Scan for the cell matching the given text and deliver its (X, Y) coordinate at center. 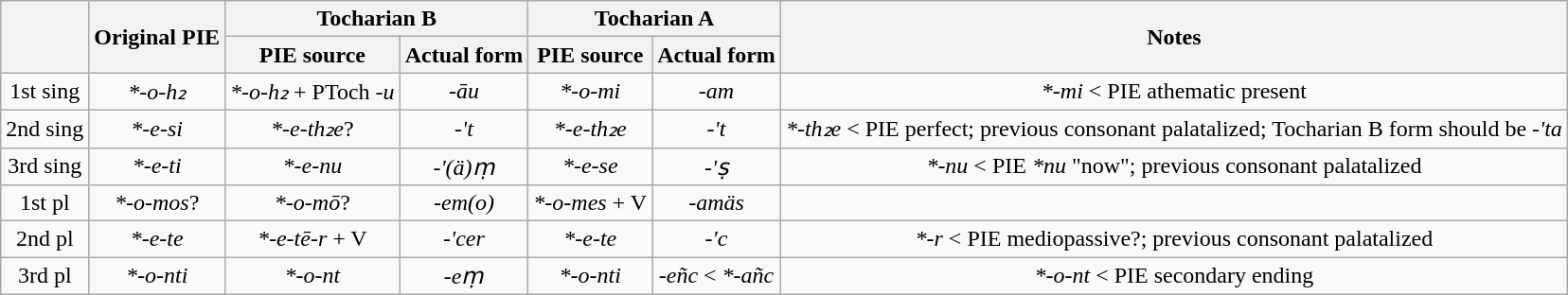
*-o-mos? (157, 203)
*-r < PIE mediopassive?; previous consonant palatalized (1174, 239)
1st pl (45, 203)
*-e-se (591, 166)
Original PIE (157, 37)
-'(ä)ṃ (464, 166)
*-o-h₂ + PToch -u (312, 92)
3rd sing (45, 166)
-'cer (464, 239)
*-o-mō? (312, 203)
*-o-h₂ (157, 92)
*-e-ti (157, 166)
*-e-th₂e? (312, 129)
*-mi < PIE athematic present (1174, 92)
-eṃ (464, 276)
2nd pl (45, 239)
*-nu < PIE *nu "now"; previous consonant palatalized (1174, 166)
-'ṣ (717, 166)
-am (717, 92)
Tocharian A (655, 19)
-amäs (717, 203)
1st sing (45, 92)
-'c (717, 239)
*-o-mes + V (591, 203)
*-e-th₂e (591, 129)
*-e-nu (312, 166)
Tocharian B (377, 19)
-āu (464, 92)
*-o-mi (591, 92)
*-e-tē-r + V (312, 239)
*-e-si (157, 129)
*-o-nt < PIE secondary ending (1174, 276)
-eñc < *-añc (717, 276)
3rd pl (45, 276)
Notes (1174, 37)
2nd sing (45, 129)
-em(o) (464, 203)
*-th₂e < PIE perfect; previous consonant palatalized; Tocharian B form should be -'ta (1174, 129)
*-o-nt (312, 276)
